Determine the [x, y] coordinate at the center of the cell enclosing the given text.  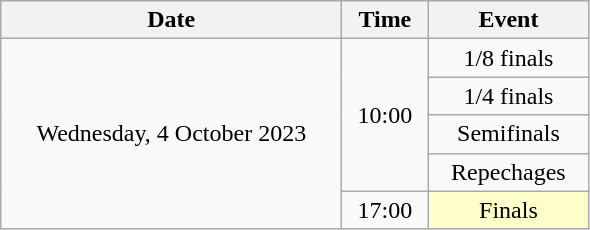
1/4 finals [508, 96]
17:00 [385, 210]
Semifinals [508, 134]
Event [508, 20]
Date [172, 20]
10:00 [385, 115]
Repechages [508, 172]
Wednesday, 4 October 2023 [172, 134]
Finals [508, 210]
Time [385, 20]
1/8 finals [508, 58]
